Provide the (X, Y) coordinate of the cell's center where the given text is located.  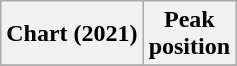
Peakposition (189, 34)
Chart (2021) (72, 34)
